Capture the cell that displays the provided text and extract its (x, y) central coordinate. 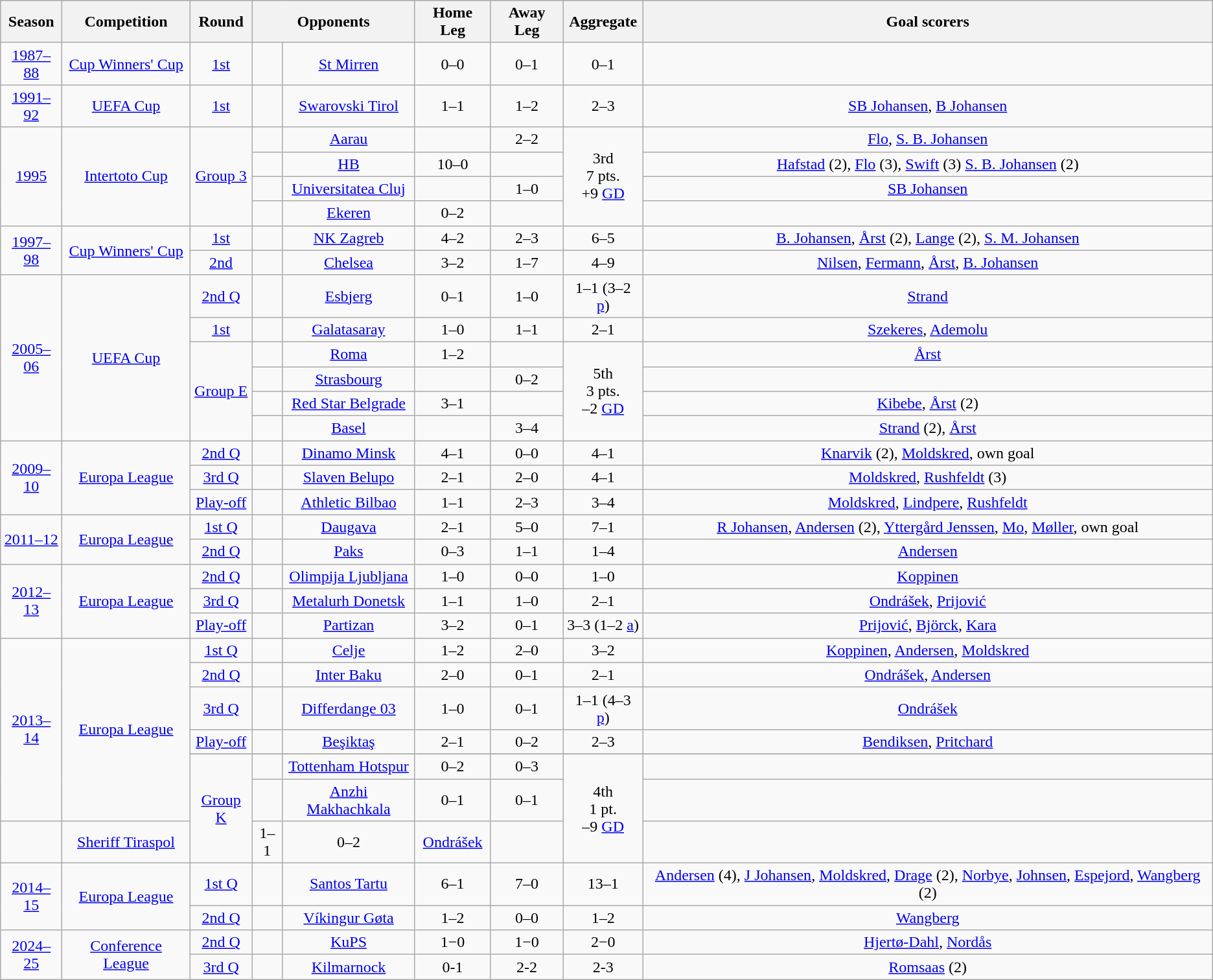
1–1 (4–3 p) (603, 708)
SB Johansen (928, 189)
NK Zagreb (349, 238)
Season (31, 22)
Aggregate (603, 22)
Galatasaray (349, 329)
Competition (126, 22)
Bendiksen, Pritchard (928, 741)
2009–10 (31, 478)
Universitatea Cluj (349, 189)
Away Leg (527, 22)
Goal scorers (928, 22)
Celje (349, 650)
Ondrášek, Andersen (928, 675)
1991–92 (31, 106)
Wangberg (928, 918)
13–1 (603, 884)
Opponents (333, 22)
Moldskred, Lindpere, Rushfeldt (928, 502)
Swarovski Tirol (349, 106)
6–5 (603, 238)
Metalurh Donetsk (349, 601)
Flo, S. B. Johansen (928, 139)
1–7 (527, 262)
Esbjerg (349, 296)
Koppinen, Andersen, Moldskred (928, 650)
3–1 (452, 404)
1–4 (603, 552)
KuPS (349, 942)
2014–15 (31, 897)
Olimpija Ljubljana (349, 576)
Strand (928, 296)
Strasbourg (349, 379)
Home Leg (452, 22)
2-3 (603, 967)
2–2 (527, 139)
Andersen (4), J Johansen, Moldskred, Drage (2), Norbye, Johnsen, Espejord, Wangberg (2) (928, 884)
Hafstad (2), Flo (3), Swift (3) S. B. Johansen (2) (928, 164)
Kibebe, Årst (2) (928, 404)
Chelsea (349, 262)
Årst (928, 354)
2−0 (603, 942)
6–1 (452, 884)
Andersen (928, 552)
Ekeren (349, 213)
Aarau (349, 139)
Athletic Bilbao (349, 502)
Kilmarnock (349, 967)
Tottenham Hotspur (349, 766)
Ondrášek, Prijović (928, 601)
2nd (221, 262)
Partizan (349, 625)
Red Star Belgrade (349, 404)
4–9 (603, 262)
2012–13 (31, 601)
Anzhi Makhachkala (349, 800)
SB Johansen, B Johansen (928, 106)
Strand (2), Årst (928, 428)
2024–25 (31, 955)
Group K (221, 808)
4th 1 pt.–9 GD (603, 808)
Beşiktaş (349, 741)
3–3 (1–2 a) (603, 625)
Dinamo Minsk (349, 453)
7–1 (603, 527)
2013–14 (31, 729)
St Mirren (349, 64)
Nilsen, Fermann, Årst, B. Johansen (928, 262)
Roma (349, 354)
Slaven Belupo (349, 478)
5–0 (527, 527)
1995 (31, 176)
Differdange 03 (349, 708)
Víkingur Gøta (349, 918)
Group E (221, 391)
7–0 (527, 884)
Sheriff Tiraspol (126, 843)
Hjertø-Dahl, Nordås (928, 942)
Paks (349, 552)
10–0 (452, 164)
B. Johansen, Årst (2), Lange (2), S. M. Johansen (928, 238)
Round (221, 22)
R Johansen, Andersen (2), Yttergård Jenssen, Mo, Møller, own goal (928, 527)
1–1 (3–2 p) (603, 296)
4–2 (452, 238)
2011–12 (31, 539)
3rd7 pts.+9 GD (603, 176)
HB (349, 164)
Koppinen (928, 576)
Basel (349, 428)
0-1 (452, 967)
Romsaas (2) (928, 967)
Group 3 (221, 176)
Moldskred, Rushfeldt (3) (928, 478)
Conference League (126, 955)
2005–06 (31, 358)
Intertoto Cup (126, 176)
Daugava (349, 527)
1987–88 (31, 64)
5th3 pts.–2 GD (603, 391)
Szekeres, Ademolu (928, 329)
Inter Baku (349, 675)
Santos Tartu (349, 884)
2-2 (527, 967)
Prijović, Björck, Kara (928, 625)
Knarvik (2), Moldskred, own goal (928, 453)
1997–98 (31, 250)
